Scan for the cell matching the given text and deliver its (x, y) coordinate at center. 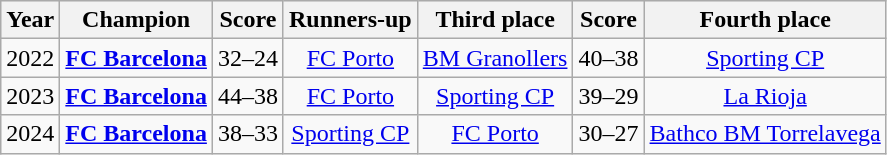
Fourth place (765, 20)
30–27 (608, 134)
40–38 (608, 58)
Third place (495, 20)
La Rioja (765, 96)
38–33 (248, 134)
2022 (30, 58)
BM Granollers (495, 58)
2023 (30, 96)
Bathco BM Torrelavega (765, 134)
Year (30, 20)
44–38 (248, 96)
Champion (136, 20)
39–29 (608, 96)
Runners-up (350, 20)
2024 (30, 134)
32–24 (248, 58)
